Extract the (X, Y) coordinate from the center of the cell holding the provided text.  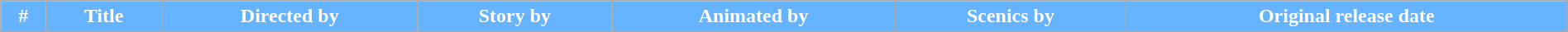
Directed by (289, 16)
Title (104, 16)
Animated by (754, 16)
Original release date (1346, 16)
Story by (514, 16)
# (23, 16)
Scenics by (1011, 16)
